Output the [x, y] coordinate of the center of the cell containing the given text.  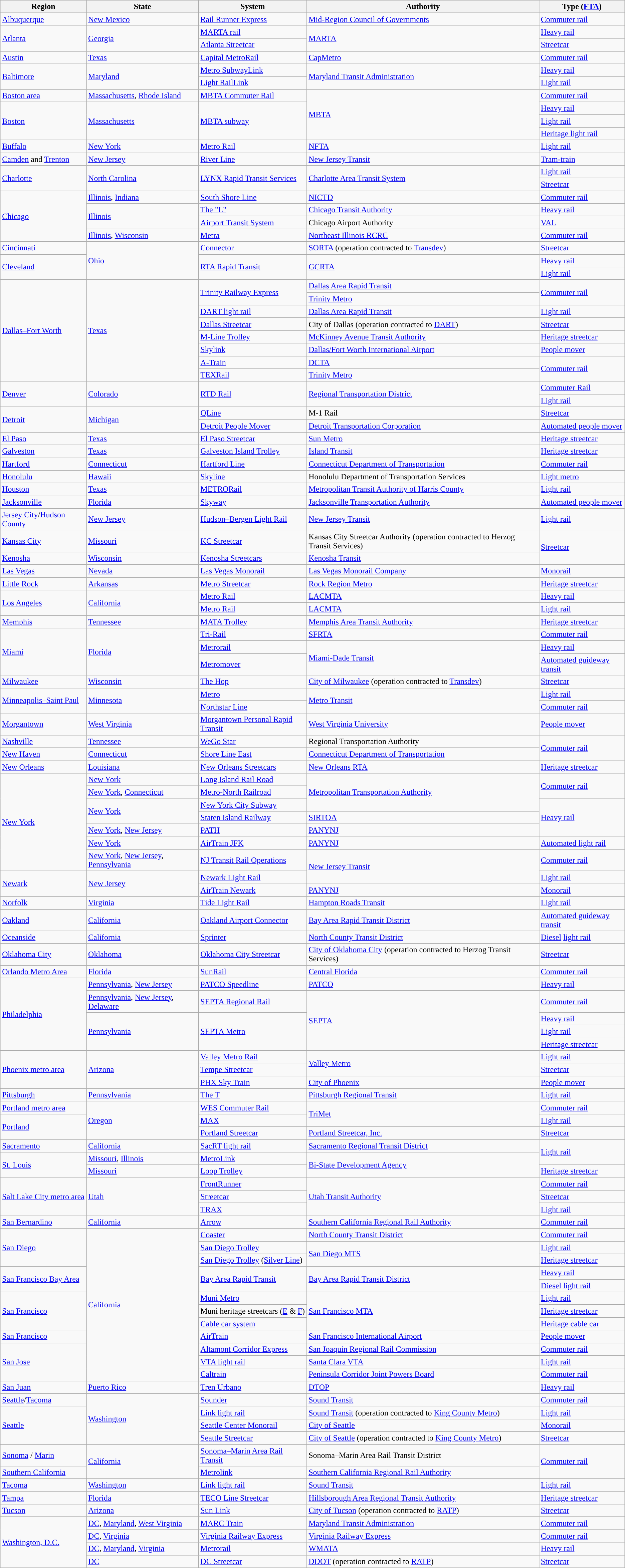
Bi-State Development Agency [423, 1165]
Tampa [43, 1498]
MATA Trolley [253, 622]
Boston [43, 121]
WeGo Star [253, 741]
Atlanta [43, 38]
GCRTA [423, 267]
DC, Virginia [143, 1536]
San Francisco MTA [423, 1311]
City of Oklahoma City (operation contracted to Herzog Transit Services) [423, 955]
Chicago [43, 216]
Honolulu [43, 477]
PATCO [423, 984]
City of Phoenix [423, 1082]
Capital MetroRail [253, 57]
New Mexico [143, 19]
DDOT (operation contracted to RATP) [423, 1561]
TECO Line Streetcar [253, 1498]
DC, Maryland, Virginia [143, 1549]
Seattle/Tacoma [43, 1400]
Sonoma–Marin Area Rail Transit District [423, 1455]
Sonoma / Marin [43, 1455]
Metrolink [253, 1473]
Metropolitan Transportation Authority [423, 792]
Loop Trolley [253, 1171]
Camden and Trenton [43, 159]
FrontRunner [253, 1184]
Connector [253, 248]
Coaster [253, 1235]
Regional Transportation Authority [423, 741]
Metromover [253, 664]
DC, Maryland, West Virginia [143, 1523]
North Carolina [143, 178]
San Bernardino [43, 1222]
Dallas/Fort Worth International Airport [423, 349]
Oklahoma City Streetcar [253, 955]
MBTA Commuter Rail [253, 95]
Sprinter [253, 937]
Newark [43, 884]
MARC Train [253, 1523]
Metropolitan Transit Authority of Harris County [423, 489]
LYNX Rapid Transit Services [253, 178]
San Diego Trolley [253, 1247]
The "L" [253, 210]
Illinois [143, 216]
Las Vegas Monorail [253, 571]
Metro [253, 694]
Kenosha Streetcars [253, 558]
Hawaii [143, 477]
TRAX [253, 1209]
SacRT light rail [253, 1146]
Minneapolis–Saint Paul [43, 701]
Island Transit [423, 451]
Regional Transportation District [423, 394]
Dallas Streetcar [253, 324]
Dallas–Fort Worth [43, 330]
Detroit People Mover [253, 426]
Tucson [43, 1511]
Oakland [43, 920]
TriMet [423, 1114]
Illinois, Wisconsin [143, 235]
Northeast Illinois RCRC [423, 235]
City of Milwaukee (operation contracted to Transdev) [423, 682]
Rail Runner Express [253, 19]
MetroLink [253, 1158]
METRORail [253, 489]
Washington, D.C. [43, 1542]
Skyline [253, 477]
Kansas City Streetcar Authority (operation contracted to Herzog Transit Services) [423, 541]
Honolulu Department of Transportation Services [423, 477]
Heritage light rail [582, 134]
Metro-North Railroad [253, 792]
Chicago Transit Authority [423, 210]
Authority [423, 7]
Las Vegas [43, 571]
DC [143, 1561]
El Paso [43, 439]
Tren Urbano [253, 1387]
Sounder [253, 1400]
Seattle Streetcar [253, 1438]
Atlanta Streetcar [253, 45]
DCTA [423, 362]
SIRTOA [423, 818]
Oceanside [43, 937]
Rock Region Metro [423, 584]
VTA light rail [253, 1362]
WMATA [423, 1549]
Staten Island Railway [253, 818]
Cable car system [253, 1324]
SORTA (operation contracted to Transdev) [423, 248]
Seattle [43, 1425]
Michigan [143, 420]
Hillsborough Area Regional Transit Authority [423, 1498]
Miami [43, 651]
Metra [253, 235]
Seattle Center Monorail [253, 1425]
Oklahoma [143, 955]
New Orleans Streetcars [253, 767]
City of Seattle (operation contracted to King County Metro) [423, 1438]
San Francisco International Airport [423, 1336]
Nashville [43, 741]
Charlotte Area Transit System [423, 178]
Metro Streetcar [253, 584]
Portland metro area [43, 1108]
Charlotte [43, 178]
Valley Metro [423, 1063]
QLine [253, 413]
Virginia [143, 903]
West Virginia [143, 724]
AirTrain JFK [253, 843]
New Haven [43, 754]
San Diego [43, 1247]
DTOP [423, 1387]
Denver [43, 394]
NICTD [423, 197]
Tacoma [43, 1485]
Salt Lake City metro area [43, 1197]
Detroit Transportation Corporation [423, 426]
Light metro [582, 477]
Sun Link [253, 1511]
New York, New Jersey [143, 830]
Morgantown [43, 724]
Long Island Rail Road [253, 779]
State [143, 7]
Cleveland [43, 267]
Bay Area Rapid Transit [253, 1279]
Portland [43, 1127]
St. Louis [43, 1165]
NFTA [423, 146]
New Orleans [43, 767]
M-1 Rail [423, 413]
Oakland Airport Connector [253, 920]
Santa Clara VTA [423, 1362]
Central Florida [423, 972]
Altamont Corridor Express [253, 1349]
Skyway [253, 502]
Puerto Rico [143, 1387]
A-Train [253, 362]
Maryland [143, 76]
New York, New Jersey, Pennsylvania [143, 860]
PATCO Speedline [253, 984]
City of Seattle [423, 1425]
Cincinnati [43, 248]
Ohio [143, 261]
Louisiana [143, 767]
Phoenix metro area [43, 1070]
AirTrain [253, 1336]
Minnesota [143, 701]
Missouri, Illinois [143, 1158]
South Shore Line [253, 197]
El Paso Streetcar [253, 439]
Colorado [143, 394]
Memphis [43, 622]
SFRTA [423, 634]
Kansas City [43, 541]
Automated light rail [582, 843]
Boston area [43, 95]
Buffalo [43, 146]
Oklahoma City [43, 955]
Pennsylvania, New Jersey [143, 984]
Metro SubwayLink [253, 70]
Jersey City/Hudson County [43, 519]
Heritage cable car [582, 1324]
Skylink [253, 349]
Jacksonville Transportation Authority [423, 502]
Georgia [143, 38]
Tempe Streetcar [253, 1070]
Arrow [253, 1222]
Kenosha Transit [423, 558]
The T [253, 1095]
Hampton Roads Transit [423, 903]
RTA Rapid Transit [253, 267]
Tide Light Rail [253, 903]
Valley Metro Rail [253, 1057]
Tram-train [582, 159]
MBTA subway [253, 121]
City of Tucson (operation contracted to RATP) [423, 1511]
VAL [582, 223]
City of Dallas (operation contracted to DART) [423, 324]
Houston [43, 489]
DC Streetcar [253, 1561]
Light RailLink [253, 83]
Chicago Airport Authority [423, 223]
New York, Connecticut [143, 792]
San Diego Trolley (Silver Line) [253, 1260]
Muni Metro [253, 1298]
New York City Subway [253, 805]
Milwaukee [43, 682]
Pittsburgh Regional Transit [423, 1095]
SunRail [253, 972]
Utah [143, 1197]
RTD Rail [253, 394]
River Line [253, 159]
Type (FTA) [582, 7]
Oregon [143, 1120]
SEPTA [423, 1021]
Caltrain [253, 1374]
Utah Transit Authority [423, 1197]
Metro Transit [423, 701]
Airport Transit System [253, 223]
TEXRail [253, 375]
Las Vegas Monorail Company [423, 571]
MAX [253, 1120]
SEPTA Regional Rail [253, 1001]
Newark Light Rail [253, 877]
Orlando Metro Area [43, 972]
Illinois, Indiana [143, 197]
Norfolk [43, 903]
New Orleans RTA [423, 767]
Shore Line East [253, 754]
MBTA [423, 114]
San Diego MTS [423, 1254]
San Francisco Bay Area [43, 1279]
AirTrain Newark [253, 890]
Sacramento [43, 1146]
Hudson–Bergen Light Rail [253, 519]
Miami-Dade Transit [423, 658]
Peninsula Corridor Joint Powers Board [423, 1374]
Los Angeles [43, 603]
PATH [253, 830]
System [253, 7]
Tri-Rail [253, 634]
Kenosha [43, 558]
MARTA [423, 38]
Galveston [43, 451]
Sacramento Regional Transit District [423, 1146]
Sound Transit (operation contracted to King County Metro) [423, 1412]
Portland Streetcar, Inc. [423, 1133]
Arkansas [143, 584]
DART light rail [253, 311]
Sonoma–Marin Area Rail Transit [253, 1455]
PHX Sky Train [253, 1082]
Trinity Railway Express [253, 292]
NJ Transit Rail Operations [253, 860]
Little Rock [43, 584]
KC Streetcar [253, 541]
Memphis Area Transit Authority [423, 622]
Hartford Line [253, 464]
Austin [43, 57]
The Hop [253, 682]
San Jose [43, 1362]
M-Line Trolley [253, 337]
SEPTA Metro [253, 1031]
Massachusetts, Rhode Island [143, 95]
Pennsylvania, New Jersey, Delaware [143, 1001]
MARTA rail [253, 32]
CapMetro [423, 57]
Commuter Rail [582, 388]
San Joaquin Regional Rail Commission [423, 1349]
Northstar Line [253, 707]
Baltimore [43, 76]
San Juan [43, 1387]
Region [43, 7]
Sun Metro [423, 439]
West Virginia University [423, 724]
Galveston Island Trolley [253, 451]
Detroit [43, 420]
Muni heritage streetcars (E & F) [253, 1311]
Southern California [43, 1473]
Jacksonville [43, 502]
Philadelphia [43, 1014]
Mid-Region Council of Governments [423, 19]
WES Commuter Rail [253, 1108]
Hartford [43, 464]
Portland Streetcar [253, 1133]
McKinney Avenue Transit Authority [423, 337]
Massachusetts [143, 121]
Nevada [143, 571]
Albuquerque [43, 19]
Pittsburgh [43, 1095]
Morgantown Personal Rapid Transit [253, 724]
